Extract the (x, y) coordinate from the center of the cell holding the provided text.  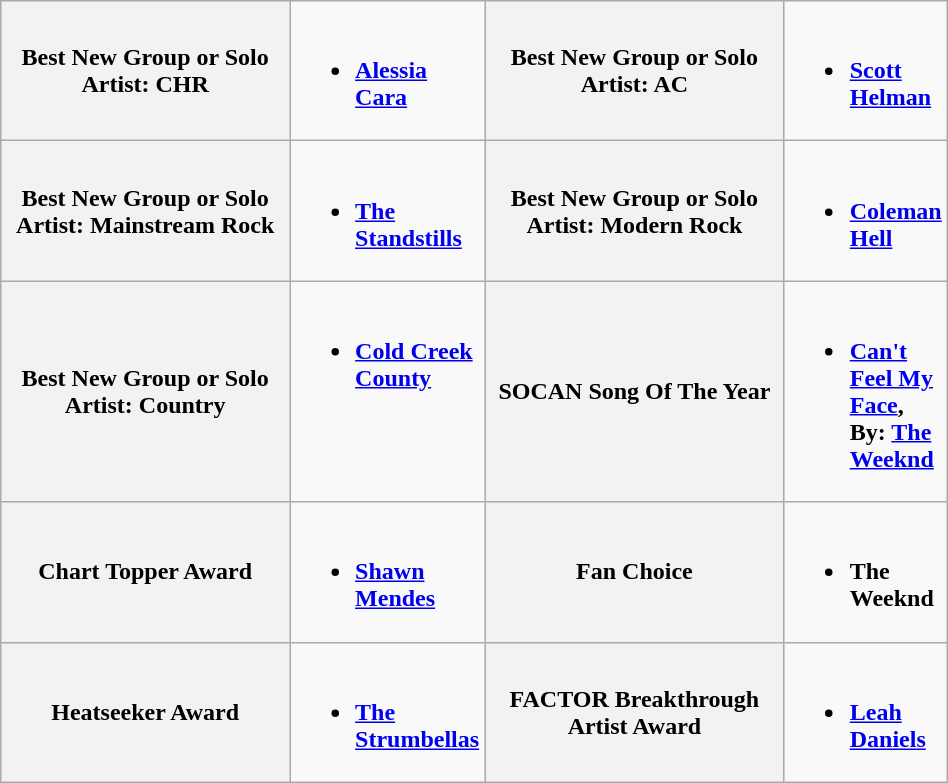
Best New Group or Solo Artist: AC (635, 71)
Best New Group or Solo Artist: CHR (146, 71)
The Standstills (388, 211)
Chart Topper Award (146, 572)
Heatseeker Award (146, 712)
SOCAN Song Of The Year (635, 392)
Best New Group or Solo Artist: Modern Rock (635, 211)
The Strumbellas (388, 712)
Best New Group or Solo Artist: Mainstream Rock (146, 211)
Fan Choice (635, 572)
Cold Creek County (388, 392)
Shawn Mendes (388, 572)
The Weeknd (866, 572)
Can't Feel My Face, By: The Weeknd (866, 392)
Leah Daniels (866, 712)
Scott Helman (866, 71)
Alessia Cara (388, 71)
Best New Group or Solo Artist: Country (146, 392)
FACTOR Breakthrough Artist Award (635, 712)
Coleman Hell (866, 211)
